Detect which cell encompasses the target text, then output its [X, Y] center coordinate. 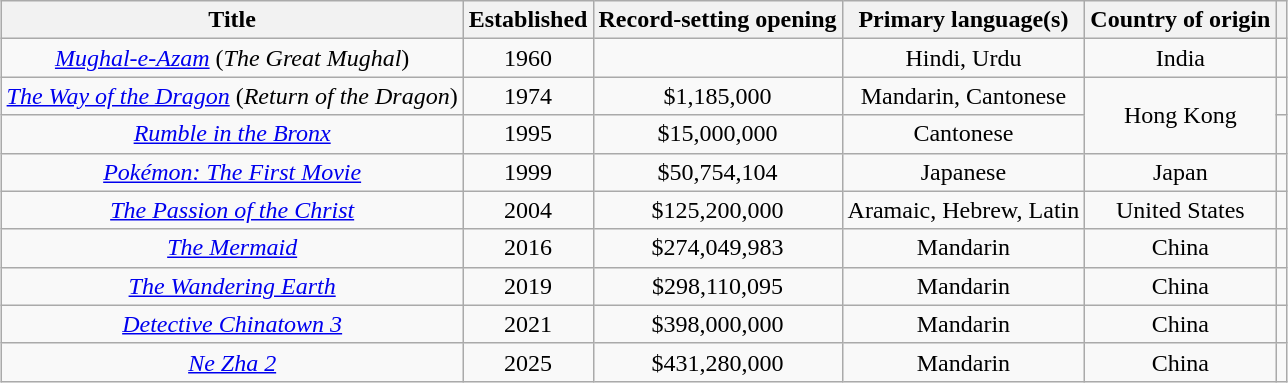
Mandarin, Cantonese [964, 96]
$398,000,000 [718, 324]
Japan [1180, 172]
$15,000,000 [718, 134]
Hindi, Urdu [964, 58]
Japanese [964, 172]
Hong Kong [1180, 115]
2021 [528, 324]
Aramaic, Hebrew, Latin [964, 210]
2004 [528, 210]
2025 [528, 362]
$50,754,104 [718, 172]
United States [1180, 210]
Primary language(s) [964, 20]
Country of origin [1180, 20]
1995 [528, 134]
Pokémon: The First Movie [232, 172]
$1,185,000 [718, 96]
2016 [528, 248]
The Passion of the Christ [232, 210]
The Wandering Earth [232, 286]
$431,280,000 [718, 362]
$125,200,000 [718, 210]
Record-setting opening [718, 20]
2019 [528, 286]
1960 [528, 58]
The Mermaid [232, 248]
1974 [528, 96]
Detective Chinatown 3 [232, 324]
1999 [528, 172]
$274,049,983 [718, 248]
Cantonese [964, 134]
India [1180, 58]
The Way of the Dragon (Return of the Dragon) [232, 96]
$298,110,095 [718, 286]
Ne Zha 2 [232, 362]
Title [232, 20]
Established [528, 20]
Rumble in the Bronx [232, 134]
Mughal-e-Azam (The Great Mughal) [232, 58]
